Output the [X, Y] coordinate of the center of the cell containing the given text.  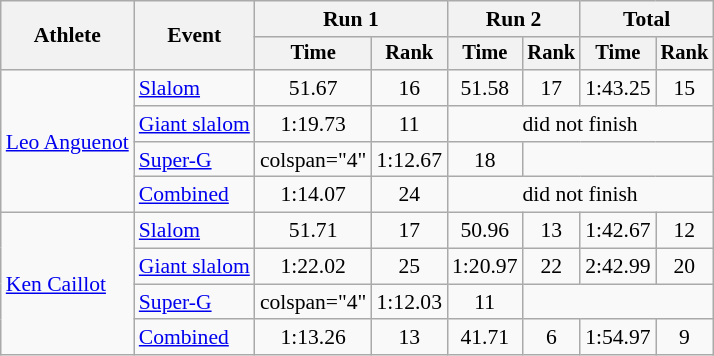
Leo Anguenot [68, 141]
12 [685, 231]
41.71 [484, 338]
Run 1 [351, 19]
25 [410, 267]
16 [410, 88]
1:43.25 [618, 88]
22 [551, 267]
1:20.97 [484, 267]
Ken Caillot [68, 284]
Event [194, 36]
1:12.03 [410, 302]
24 [410, 195]
51.58 [484, 88]
1:22.02 [314, 267]
20 [685, 267]
Run 2 [514, 19]
1:12.67 [410, 160]
51.67 [314, 88]
1:42.67 [618, 231]
15 [685, 88]
6 [551, 338]
1:54.97 [618, 338]
1:14.07 [314, 195]
50.96 [484, 231]
1:19.73 [314, 124]
1:13.26 [314, 338]
Athlete [68, 36]
Total [646, 19]
2:42.99 [618, 267]
18 [484, 160]
51.71 [314, 231]
9 [685, 338]
